Output the (x, y) coordinate of the center of the cell containing the given text.  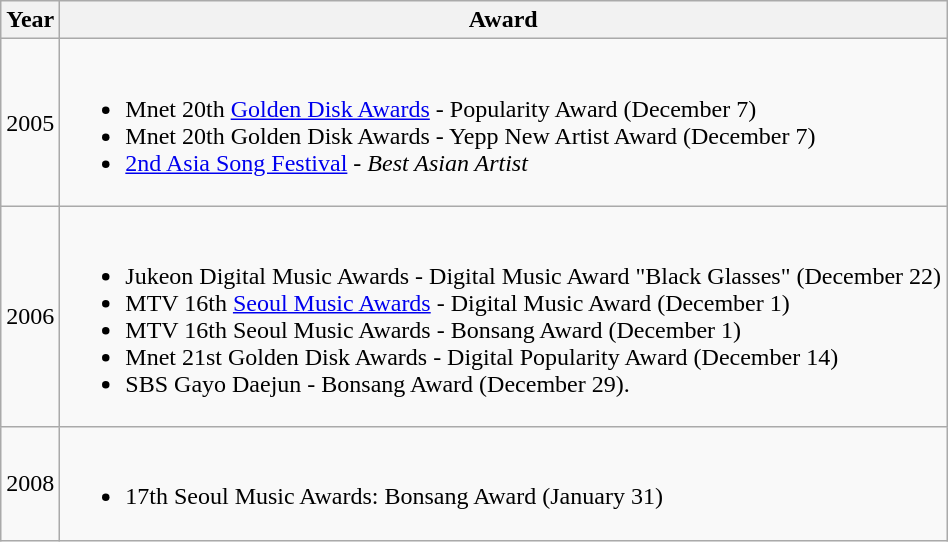
2006 (30, 316)
2005 (30, 122)
2008 (30, 484)
Year (30, 20)
Award (504, 20)
17th Seoul Music Awards: Bonsang Award (January 31) (504, 484)
